From the cell containing the given text, extract its center point as (X, Y) coordinate. 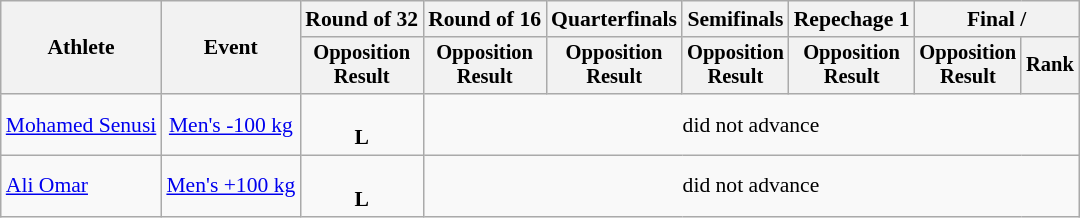
Men's -100 kg (230, 124)
Athlete (82, 48)
Rank (1050, 66)
Mohamed Senusi (82, 124)
Semifinals (736, 19)
Event (230, 48)
Quarterfinals (614, 19)
Round of 32 (362, 19)
Repechage 1 (852, 19)
Round of 16 (484, 19)
Final / (997, 19)
Ali Omar (82, 186)
Men's +100 kg (230, 186)
